From the cell containing the given text, extract its center point as [x, y] coordinate. 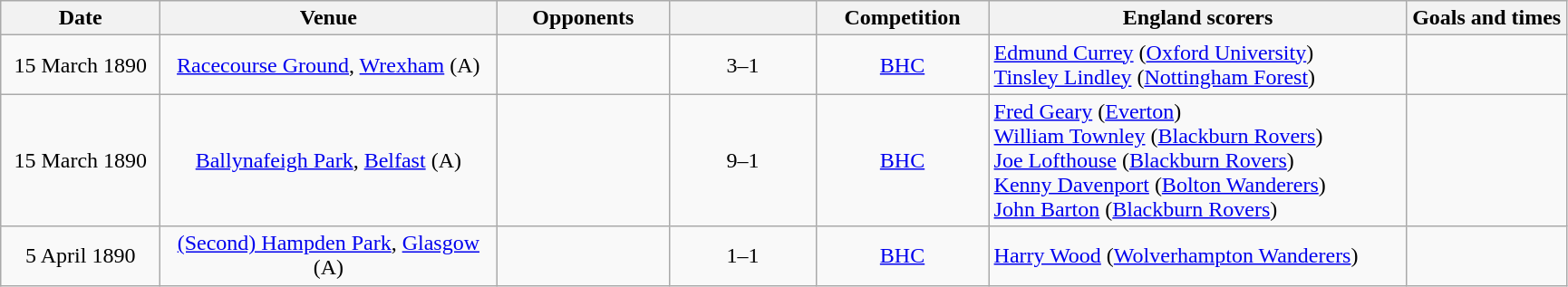
9–1 [743, 160]
Harry Wood (Wolverhampton Wanderers) [1198, 255]
Racecourse Ground, Wrexham (A) [328, 65]
Edmund Currey (Oxford University)Tinsley Lindley (Nottingham Forest) [1198, 65]
Opponents [584, 18]
Venue [328, 18]
Ballynafeigh Park, Belfast (A) [328, 160]
Goals and times [1486, 18]
Competition [903, 18]
Date [81, 18]
5 April 1890 [81, 255]
1–1 [743, 255]
3–1 [743, 65]
(Second) Hampden Park, Glasgow (A) [328, 255]
England scorers [1198, 18]
